Identify which cell holds the provided text, then report its [x, y] central coordinate. 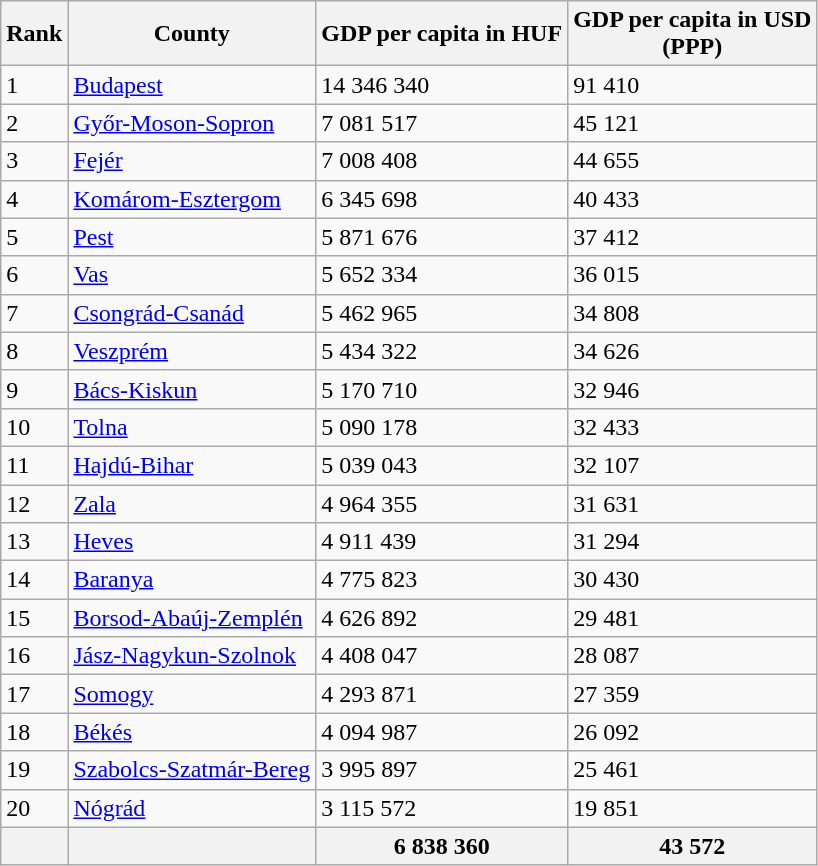
Borsod-Abaúj-Zemplén [192, 618]
31 294 [692, 542]
7 008 408 [442, 161]
Tolna [192, 427]
4 408 047 [442, 656]
6 [34, 275]
6 345 698 [442, 199]
Bács-Kiskun [192, 389]
16 [34, 656]
Pest [192, 237]
7 [34, 313]
37 412 [692, 237]
Budapest [192, 85]
8 [34, 351]
Somogy [192, 694]
15 [34, 618]
2 [34, 123]
4 964 355 [442, 503]
30 430 [692, 580]
91 410 [692, 85]
27 359 [692, 694]
7 081 517 [442, 123]
5 [34, 237]
5 170 710 [442, 389]
34 808 [692, 313]
28 087 [692, 656]
Zala [192, 503]
5 462 965 [442, 313]
Győr-Moson-Sopron [192, 123]
5 434 322 [442, 351]
32 107 [692, 465]
6 838 360 [442, 846]
36 015 [692, 275]
31 631 [692, 503]
5 039 043 [442, 465]
44 655 [692, 161]
Csongrád-Csanád [192, 313]
20 [34, 808]
Nógrád [192, 808]
5 090 178 [442, 427]
4 [34, 199]
1 [34, 85]
32 946 [692, 389]
Fejér [192, 161]
17 [34, 694]
34 626 [692, 351]
GDP per capita in HUF [442, 34]
Komárom-Esztergom [192, 199]
19 [34, 770]
Szabolcs-Szatmár-Bereg [192, 770]
9 [34, 389]
Baranya [192, 580]
Heves [192, 542]
43 572 [692, 846]
14 346 340 [442, 85]
Békés [192, 732]
25 461 [692, 770]
5 871 676 [442, 237]
5 652 334 [442, 275]
4 293 871 [442, 694]
19 851 [692, 808]
12 [34, 503]
29 481 [692, 618]
4 775 823 [442, 580]
13 [34, 542]
3 115 572 [442, 808]
4 626 892 [442, 618]
Jász-Nagykun-Szolnok [192, 656]
County [192, 34]
26 092 [692, 732]
32 433 [692, 427]
10 [34, 427]
GDP per capita in USD (PPP) [692, 34]
3 [34, 161]
40 433 [692, 199]
4 911 439 [442, 542]
11 [34, 465]
14 [34, 580]
Veszprém [192, 351]
3 995 897 [442, 770]
Hajdú-Bihar [192, 465]
Rank [34, 34]
Vas [192, 275]
18 [34, 732]
4 094 987 [442, 732]
45 121 [692, 123]
